Detect which cell encompasses the target text, then output its [X, Y] center coordinate. 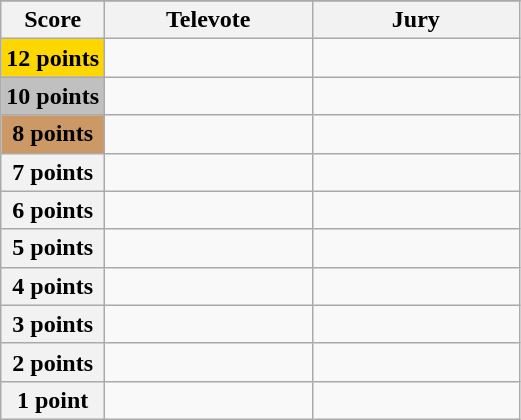
1 point [53, 400]
8 points [53, 134]
6 points [53, 210]
5 points [53, 248]
4 points [53, 286]
12 points [53, 58]
Televote [209, 20]
10 points [53, 96]
2 points [53, 362]
7 points [53, 172]
Score [53, 20]
Jury [416, 20]
3 points [53, 324]
